Search for the cell housing the specified text and yield its [X, Y] center coordinate. 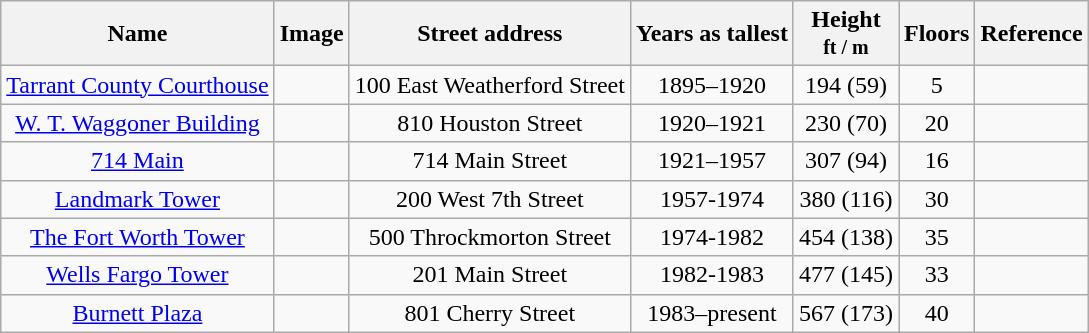
The Fort Worth Tower [138, 237]
567 (173) [846, 313]
33 [936, 275]
40 [936, 313]
1921–1957 [712, 161]
20 [936, 123]
Name [138, 34]
380 (116) [846, 199]
477 (145) [846, 275]
201 Main Street [490, 275]
714 Main [138, 161]
714 Main Street [490, 161]
Wells Fargo Tower [138, 275]
Street address [490, 34]
Floors [936, 34]
194 (59) [846, 85]
35 [936, 237]
1983–present [712, 313]
1974-1982 [712, 237]
Heightft / m [846, 34]
Tarrant County Courthouse [138, 85]
1920–1921 [712, 123]
1982-1983 [712, 275]
30 [936, 199]
Burnett Plaza [138, 313]
W. T. Waggoner Building [138, 123]
100 East Weatherford Street [490, 85]
200 West 7th Street [490, 199]
307 (94) [846, 161]
230 (70) [846, 123]
1957-1974 [712, 199]
810 Houston Street [490, 123]
1895–1920 [712, 85]
801 Cherry Street [490, 313]
454 (138) [846, 237]
500 Throckmorton Street [490, 237]
16 [936, 161]
Landmark Tower [138, 199]
5 [936, 85]
Years as tallest [712, 34]
Image [312, 34]
Reference [1032, 34]
